Return the [X, Y] coordinate for the center point of the cell that contains the specified text.  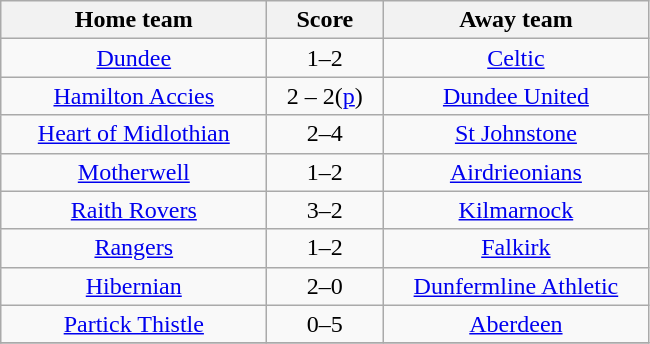
2 – 2(p) [325, 96]
Dundee United [516, 96]
Hamilton Accies [134, 96]
Home team [134, 20]
Rangers [134, 248]
St Johnstone [516, 134]
Celtic [516, 58]
Airdrieonians [516, 172]
Dunfermline Athletic [516, 286]
0–5 [325, 324]
Falkirk [516, 248]
Hibernian [134, 286]
Away team [516, 20]
2–0 [325, 286]
2–4 [325, 134]
Score [325, 20]
Raith Rovers [134, 210]
Kilmarnock [516, 210]
Aberdeen [516, 324]
3–2 [325, 210]
Heart of Midlothian [134, 134]
Motherwell [134, 172]
Partick Thistle [134, 324]
Dundee [134, 58]
